Output the [x, y] coordinate of the center of the cell containing the given text.  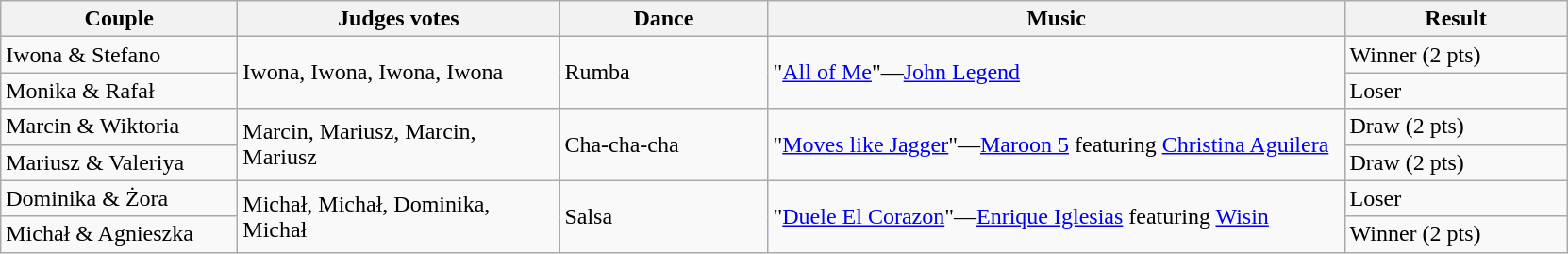
Dominika & Żora [119, 198]
Marcin, Mariusz, Marcin, Mariusz [398, 144]
Salsa [664, 216]
Michał, Michał, Dominika, Michał [398, 216]
Music [1057, 19]
Michał & Agnieszka [119, 234]
"Duele El Corazon"—Enrique Iglesias featuring Wisin [1057, 216]
Marcin & Wiktoria [119, 127]
Couple [119, 19]
Iwona & Stefano [119, 55]
Dance [664, 19]
Monika & Rafał [119, 91]
"All of Me"—John Legend [1057, 73]
Result [1456, 19]
Rumba [664, 73]
"Moves like Jagger"—Maroon 5 featuring Christina Aguilera [1057, 144]
Iwona, Iwona, Iwona, Iwona [398, 73]
Cha-cha-cha [664, 144]
Mariusz & Valeriya [119, 162]
Judges votes [398, 19]
